Return (X, Y) of the center of cell containing provided text 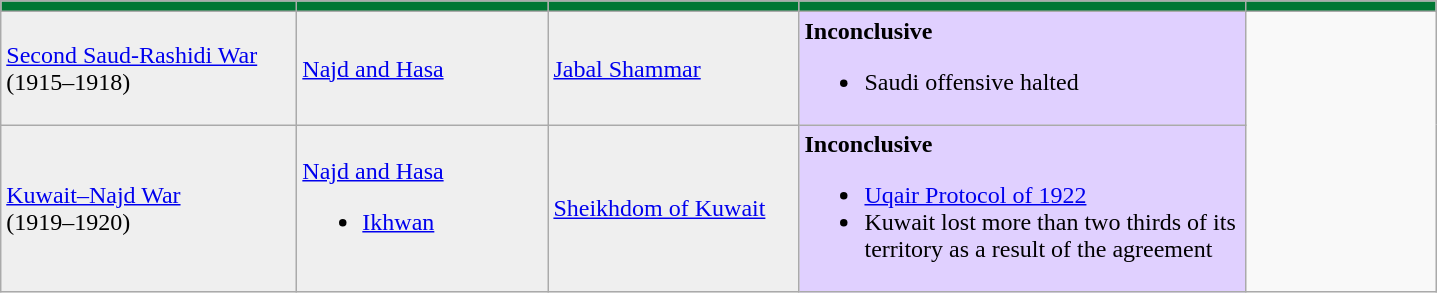
Kuwait–Najd War(1919–1920) (149, 208)
Sheikhdom of Kuwait (674, 208)
Najd and Hasa (422, 68)
InconclusiveUqair Protocol of 1922Kuwait lost more than two thirds of its territory as a result of the agreement (1022, 208)
Jabal Shammar (674, 68)
Najd and Hasa Ikhwan (422, 208)
Second Saud-Rashidi War(1915–1918) (149, 68)
InconclusiveSaudi offensive halted (1022, 68)
